For the text-containing cell, return its midpoint in [x, y] coordinate format. 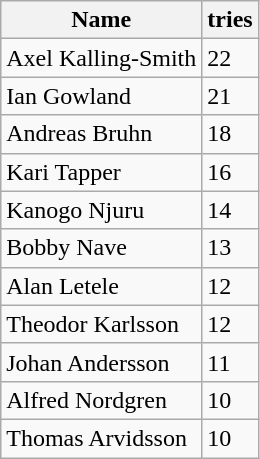
Kanogo Njuru [102, 210]
Axel Kalling-Smith [102, 58]
Alfred Nordgren [102, 400]
Theodor Karlsson [102, 324]
11 [230, 362]
16 [230, 172]
Name [102, 20]
Alan Letele [102, 286]
tries [230, 20]
Johan Andersson [102, 362]
13 [230, 248]
Ian Gowland [102, 96]
22 [230, 58]
21 [230, 96]
Kari Tapper [102, 172]
18 [230, 134]
Andreas Bruhn [102, 134]
Thomas Arvidsson [102, 438]
14 [230, 210]
Bobby Nave [102, 248]
